For the text-containing cell, return its midpoint in [X, Y] coordinate format. 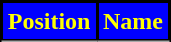
Name [134, 22]
Position [50, 22]
